Identify which cell holds the provided text, then report its (X, Y) central coordinate. 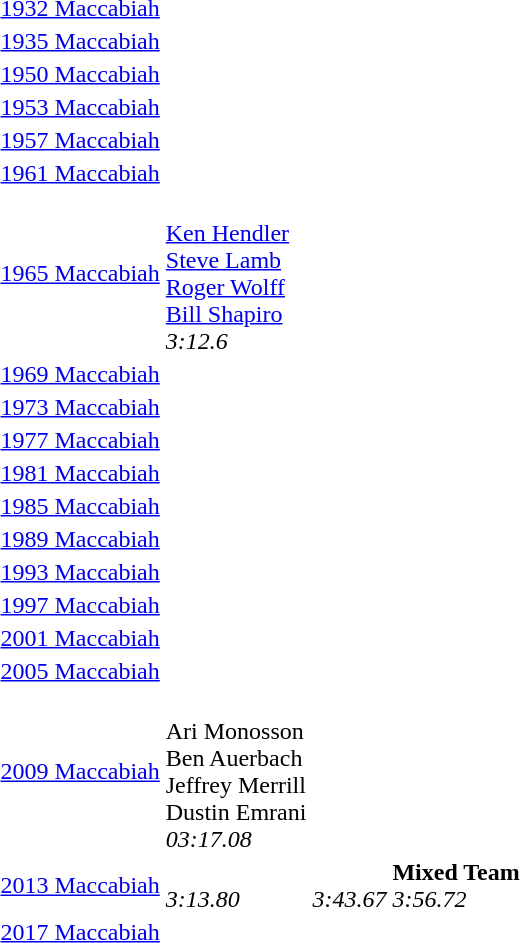
3:43.67 (350, 886)
Ari MonossonBen AuerbachJeffrey MerrillDustin Emrani03:17.08 (236, 772)
Ken HendlerSteve LambRoger WolffBill Shapiro3:12.6 (236, 274)
3:13.80 (236, 886)
